Locate the cell with the specified text and output its (X, Y) center coordinate. 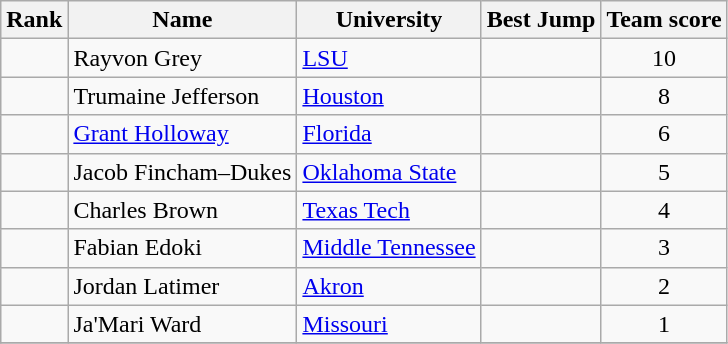
Best Jump (541, 20)
10 (664, 58)
Jordan Latimer (182, 286)
Rank (34, 20)
University (389, 20)
3 (664, 248)
Houston (389, 96)
Grant Holloway (182, 134)
4 (664, 210)
LSU (389, 58)
Charles Brown (182, 210)
2 (664, 286)
Texas Tech (389, 210)
6 (664, 134)
Middle Tennessee (389, 248)
5 (664, 172)
Missouri (389, 324)
Trumaine Jefferson (182, 96)
Team score (664, 20)
Ja'Mari Ward (182, 324)
Fabian Edoki (182, 248)
Jacob Fincham–Dukes (182, 172)
Akron (389, 286)
8 (664, 96)
Rayvon Grey (182, 58)
Oklahoma State (389, 172)
Florida (389, 134)
Name (182, 20)
1 (664, 324)
